Scan for the cell matching the given text and deliver its (x, y) coordinate at center. 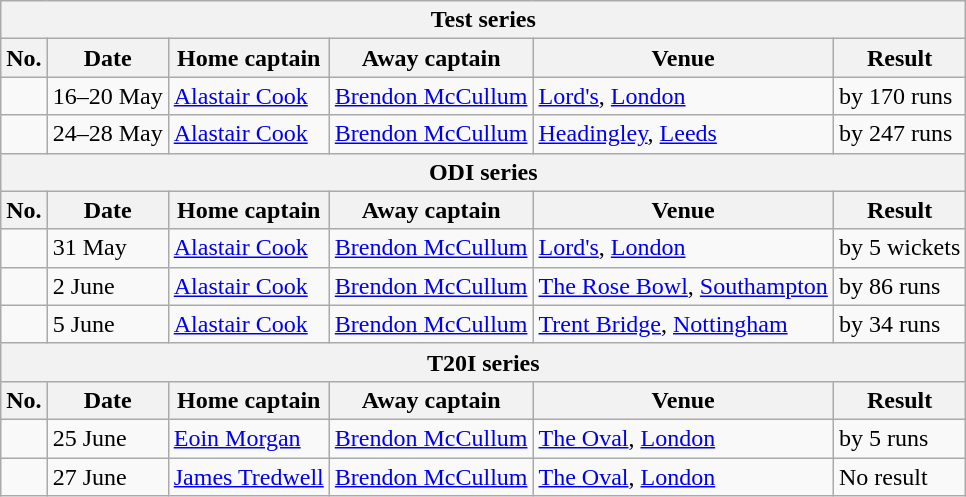
16–20 May (108, 96)
by 34 runs (899, 324)
The Rose Bowl, Southampton (683, 286)
5 June (108, 324)
Trent Bridge, Nottingham (683, 324)
Test series (484, 20)
James Tredwell (248, 477)
Eoin Morgan (248, 438)
Headingley, Leeds (683, 134)
2 June (108, 286)
by 5 wickets (899, 248)
24–28 May (108, 134)
by 5 runs (899, 438)
by 86 runs (899, 286)
ODI series (484, 172)
25 June (108, 438)
by 247 runs (899, 134)
27 June (108, 477)
T20I series (484, 362)
31 May (108, 248)
by 170 runs (899, 96)
No result (899, 477)
